Detect which cell encompasses the target text, then output its [x, y] center coordinate. 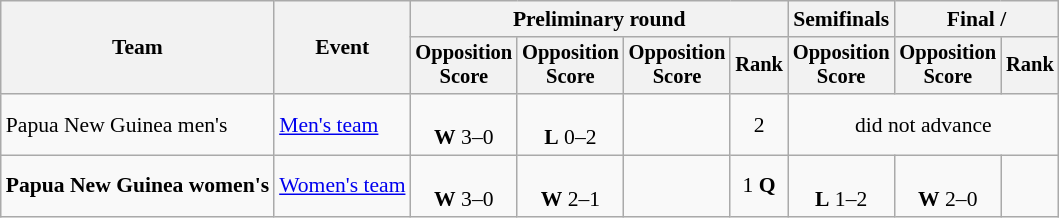
Women's team [342, 186]
Men's team [342, 124]
1 Q [759, 186]
2 [759, 124]
Preliminary round [600, 19]
Semifinals [842, 19]
Final / [976, 19]
Papua New Guinea men's [138, 124]
W 2–1 [570, 186]
L 0–2 [570, 124]
did not advance [924, 124]
Team [138, 48]
W 2–0 [948, 186]
Papua New Guinea women's [138, 186]
L 1–2 [842, 186]
Event [342, 48]
